Scan for the cell matching the given text and deliver its [x, y] coordinate at center. 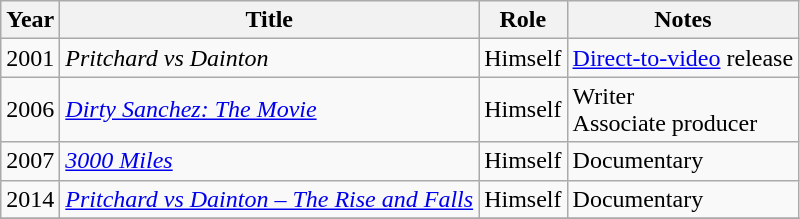
WriterAssociate producer [683, 110]
Dirty Sanchez: The Movie [270, 110]
2014 [30, 199]
3000 Miles [270, 161]
Role [523, 20]
Direct-to-video release [683, 58]
2006 [30, 110]
2007 [30, 161]
Year [30, 20]
Pritchard vs Dainton – The Rise and Falls [270, 199]
Title [270, 20]
Pritchard vs Dainton [270, 58]
2001 [30, 58]
Notes [683, 20]
